Return the (X, Y) coordinate for the center point of the cell that contains the specified text.  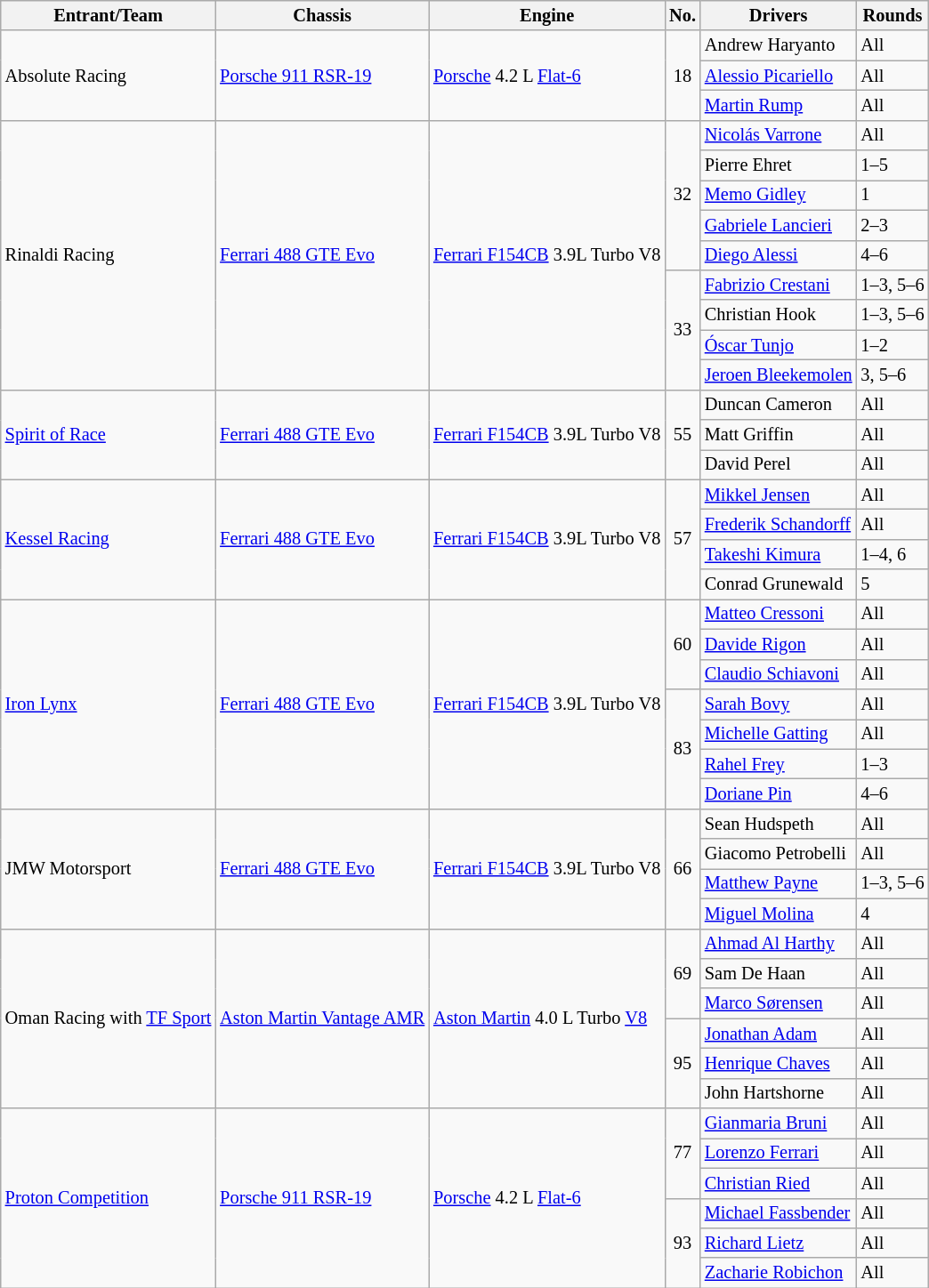
83 (683, 749)
Chassis (322, 15)
Martin Rump (779, 105)
Rahel Frey (779, 764)
Jeroen Bleekemolen (779, 374)
David Perel (779, 464)
Engine (546, 15)
1–2 (892, 345)
Iron Lynx (109, 704)
55 (683, 434)
3, 5–6 (892, 374)
Christian Hook (779, 315)
Nicolás Varrone (779, 135)
69 (683, 973)
Davide Rigon (779, 644)
Absolute Racing (109, 75)
1–4, 6 (892, 554)
Proton Competition (109, 1198)
Drivers (779, 15)
Kessel Racing (109, 539)
Gabriele Lancieri (779, 225)
Diego Alessi (779, 255)
Sam De Haan (779, 973)
Matt Griffin (779, 435)
Oman Racing with TF Sport (109, 1018)
Sean Hudspeth (779, 824)
33 (683, 329)
Ahmad Al Harthy (779, 944)
Michelle Gatting (779, 734)
Andrew Haryanto (779, 45)
Doriane Pin (779, 793)
Conrad Grunewald (779, 584)
Alessio Picariello (779, 76)
Matthew Payne (779, 883)
95 (683, 1064)
60 (683, 644)
Christian Ried (779, 1183)
Henrique Chaves (779, 1063)
Marco Sørensen (779, 1003)
Fabrizio Crestani (779, 285)
Rounds (892, 15)
Jonathan Adam (779, 1034)
Aston Martin Vantage AMR (322, 1018)
Frederik Schandorff (779, 524)
Mikkel Jensen (779, 495)
32 (683, 195)
Gianmaria Bruni (779, 1123)
5 (892, 584)
1–5 (892, 165)
Memo Gidley (779, 195)
Miguel Molina (779, 914)
Claudio Schiavoni (779, 674)
Rinaldi Racing (109, 254)
1–3 (892, 764)
No. (683, 15)
18 (683, 75)
Giacomo Petrobelli (779, 854)
Sarah Bovy (779, 704)
Michael Fassbender (779, 1213)
Aston Martin 4.0 L Turbo V8 (546, 1018)
4 (892, 914)
77 (683, 1153)
Spirit of Race (109, 434)
Richard Lietz (779, 1243)
John Hartshorne (779, 1093)
Pierre Ehret (779, 165)
Zacharie Robichon (779, 1273)
1 (892, 195)
Matteo Cressoni (779, 614)
Takeshi Kimura (779, 554)
66 (683, 868)
Lorenzo Ferrari (779, 1153)
Duncan Cameron (779, 405)
Óscar Tunjo (779, 345)
Entrant/Team (109, 15)
JMW Motorsport (109, 868)
93 (683, 1244)
2–3 (892, 225)
57 (683, 539)
